Output the [x, y] coordinate of the center of the cell containing the given text.  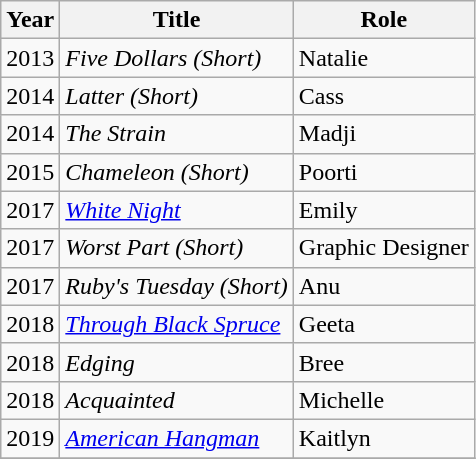
2019 [30, 438]
Acquainted [177, 400]
Poorti [384, 172]
Anu [384, 286]
Through Black Spruce [177, 324]
Latter (Short) [177, 96]
Michelle [384, 400]
White Night [177, 210]
Madji [384, 134]
Role [384, 20]
2013 [30, 58]
Title [177, 20]
American Hangman [177, 438]
Emily [384, 210]
Chameleon (Short) [177, 172]
Edging [177, 362]
Cass [384, 96]
2015 [30, 172]
Geeta [384, 324]
Five Dollars (Short) [177, 58]
The Strain [177, 134]
Natalie [384, 58]
Ruby's Tuesday (Short) [177, 286]
Worst Part (Short) [177, 248]
Kaitlyn [384, 438]
Year [30, 20]
Bree [384, 362]
Graphic Designer [384, 248]
